Pinpoint the cell where the given text exists, returning its (x, y) midpoint coordinate. 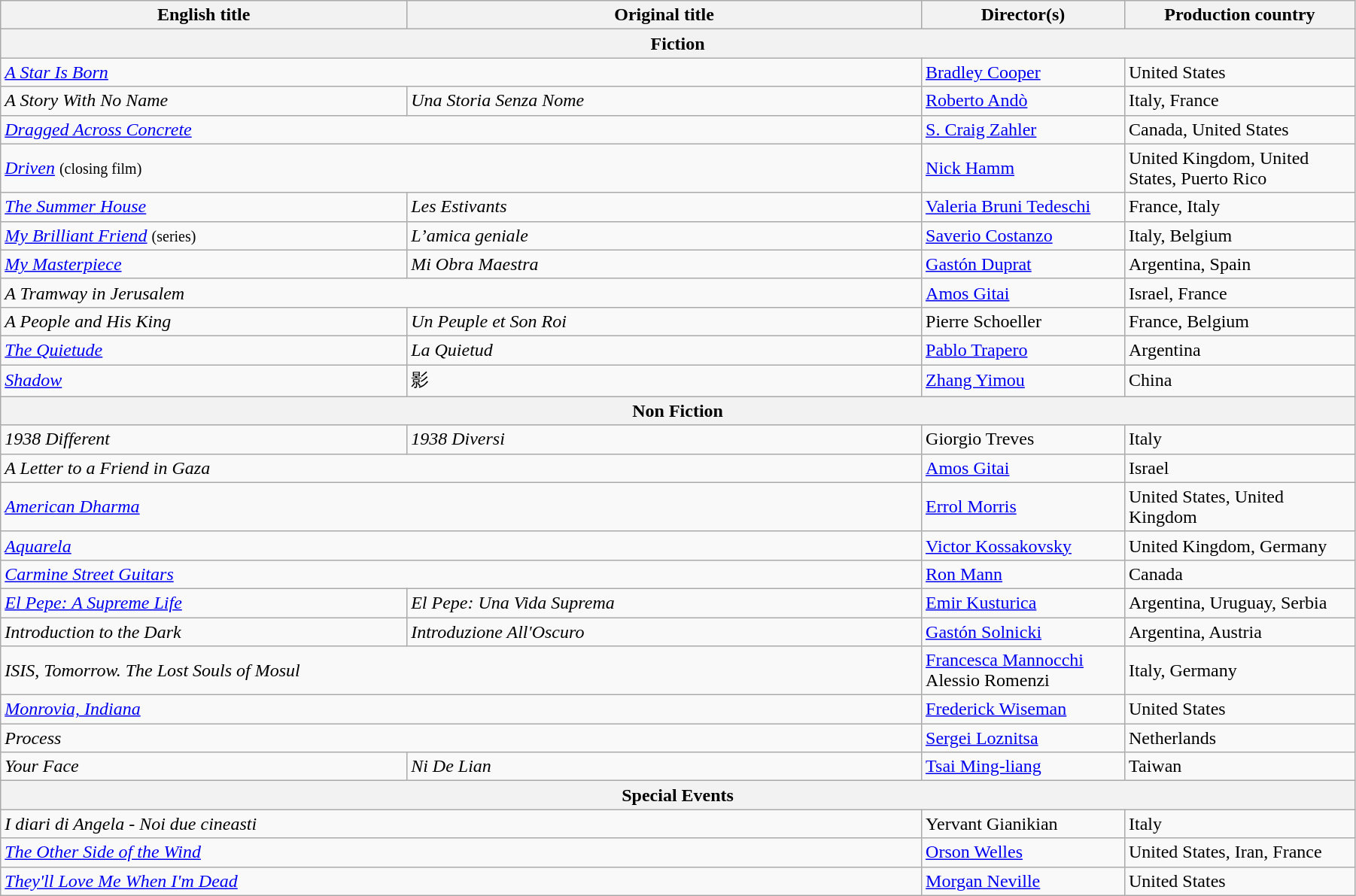
Ron Mann (1023, 574)
Saverio Costanzo (1023, 235)
China (1239, 381)
1938 Different (204, 439)
Monrovia, Indiana (461, 709)
A Star Is Born (461, 72)
Special Events (678, 795)
1938 Diversi (664, 439)
Les Estivants (664, 207)
Una Storia Senza Nome (664, 101)
Process (461, 738)
Valeria Bruni Tedeschi (1023, 207)
Argentina (1239, 350)
Frederick Wiseman (1023, 709)
Zhang Yimou (1023, 381)
Roberto Andò (1023, 101)
I diari di Angela - Noi due cineasti (461, 824)
Introduzione All'Oscuro (664, 631)
Emir Kusturica (1023, 603)
Director(s) (1023, 15)
My Brilliant Friend (series) (204, 235)
Tsai Ming-liang (1023, 767)
Gastón Duprat (1023, 264)
Italy, France (1239, 101)
Pablo Trapero (1023, 350)
Sergei Loznitsa (1023, 738)
Driven (closing film) (461, 169)
Italy, Germany (1239, 671)
United Kingdom, Germany (1239, 545)
Canada, United States (1239, 129)
Shadow (204, 381)
Original title (664, 15)
Netherlands (1239, 738)
Orson Welles (1023, 852)
A Tramway in Jerusalem (461, 293)
They'll Love Me When I'm Dead (461, 881)
Aquarela (461, 545)
Carmine Street Guitars (461, 574)
Victor Kossakovsky (1023, 545)
Bradley Cooper (1023, 72)
Argentina, Austria (1239, 631)
Israel, France (1239, 293)
La Quietud (664, 350)
France, Belgium (1239, 321)
El Pepe: A Supreme Life (204, 603)
Mi Obra Maestra (664, 264)
A Story With No Name (204, 101)
Yervant Gianikian (1023, 824)
United States, United Kingdom (1239, 507)
Italy, Belgium (1239, 235)
L’amica geniale (664, 235)
Taiwan (1239, 767)
Ni De Lian (664, 767)
The Summer House (204, 207)
Un Peuple et Son Roi (664, 321)
Argentina, Spain (1239, 264)
Morgan Neville (1023, 881)
A People and His King (204, 321)
ISIS, Tomorrow. The Lost Souls of Mosul (461, 671)
My Masterpiece (204, 264)
The Other Side of the Wind (461, 852)
France, Italy (1239, 207)
Non Fiction (678, 411)
Introduction to the Dark (204, 631)
Production country (1239, 15)
The Quietude (204, 350)
Giorgio Treves (1023, 439)
A Letter to a Friend in Gaza (461, 468)
Pierre Schoeller (1023, 321)
English title (204, 15)
Israel (1239, 468)
United Kingdom, United States, Puerto Rico (1239, 169)
Dragged Across Concrete (461, 129)
Argentina, Uruguay, Serbia (1239, 603)
El Pepe: Una Vida Suprema (664, 603)
Your Face (204, 767)
影 (664, 381)
United States, Iran, France (1239, 852)
Canada (1239, 574)
Francesca MannocchiAlessio Romenzi (1023, 671)
American Dharma (461, 507)
Nick Hamm (1023, 169)
S. Craig Zahler (1023, 129)
Gastón Solnicki (1023, 631)
Errol Morris (1023, 507)
Fiction (678, 44)
